Return the [x, y] coordinate for the center point of the cell that contains the specified text.  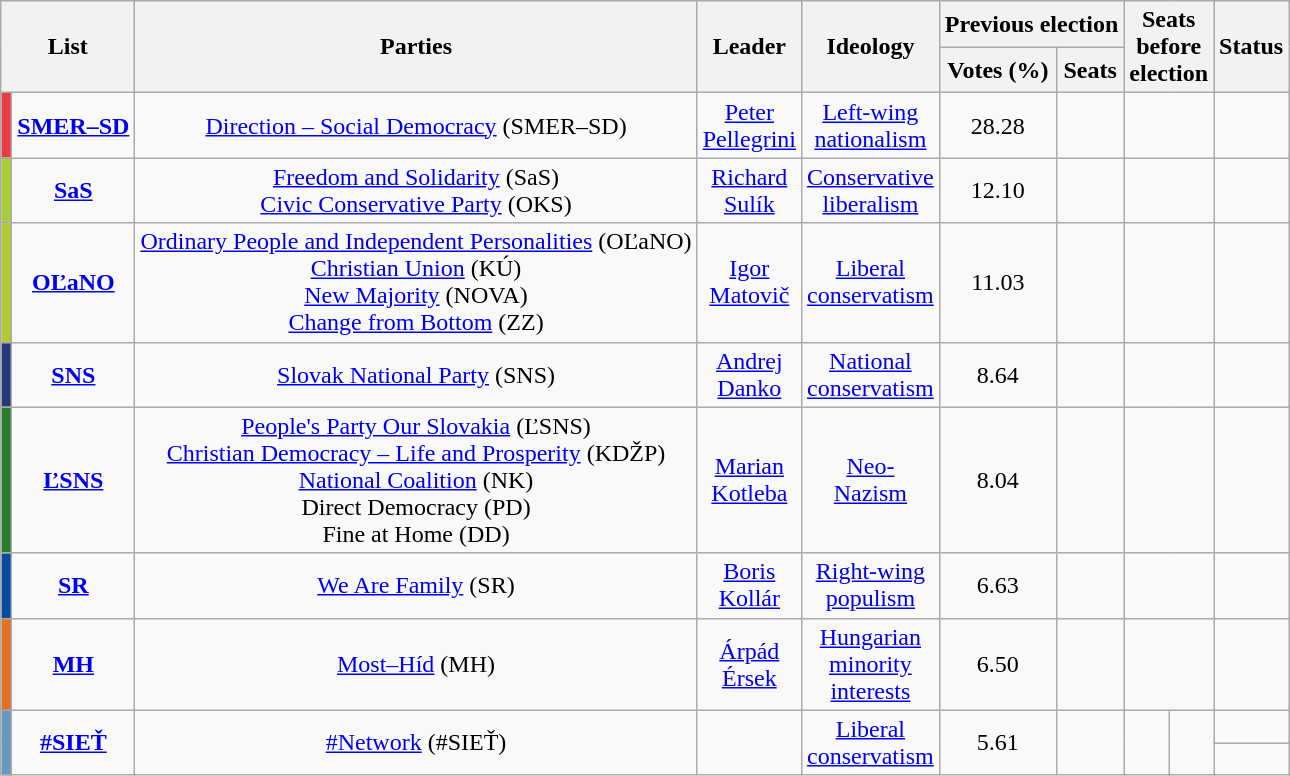
PeterPellegrini [749, 126]
5.61 [998, 742]
SMER–SD [74, 126]
OĽaNO [74, 282]
ÁrpádÉrsek [749, 664]
List [68, 47]
Seats [1090, 70]
Right-wingpopulism [871, 586]
Conservativeliberalism [871, 190]
Nationalconservatism [871, 374]
MarianKotleba [749, 480]
Ordinary People and Independent Personalities (OĽaNO)Christian Union (KÚ)New Majority (NOVA)Change from Bottom (ZZ) [416, 282]
Status [1252, 47]
ĽSNS [74, 480]
Hungarianminorityinterests [871, 664]
12.10 [998, 190]
Freedom and Solidarity (SaS)Civic Conservative Party (OKS) [416, 190]
28.28 [998, 126]
#SIEŤ [74, 742]
BorisKollár [749, 586]
Direction – Social Democracy (SMER–SD) [416, 126]
RichardSulík [749, 190]
People's Party Our Slovakia (ĽSNS)Christian Democracy – Life and Prosperity (KDŽP)National Coalition (NK)Direct Democracy (PD)Fine at Home (DD) [416, 480]
AndrejDanko [749, 374]
SR [74, 586]
Left-wingnationalism [871, 126]
Ideology [871, 47]
Slovak National Party (SNS) [416, 374]
6.50 [998, 664]
Previous election [1032, 24]
6.63 [998, 586]
IgorMatovič [749, 282]
11.03 [998, 282]
8.64 [998, 374]
Seatsbeforeelection [1169, 47]
Votes (%) [998, 70]
SNS [74, 374]
Neo-Nazism [871, 480]
#Network (#SIEŤ) [416, 742]
8.04 [998, 480]
MH [74, 664]
Most–Híd (MH) [416, 664]
We Are Family (SR) [416, 586]
SaS [74, 190]
Parties [416, 47]
Leader [749, 47]
